Locate the cell with the specified text and output its (X, Y) center coordinate. 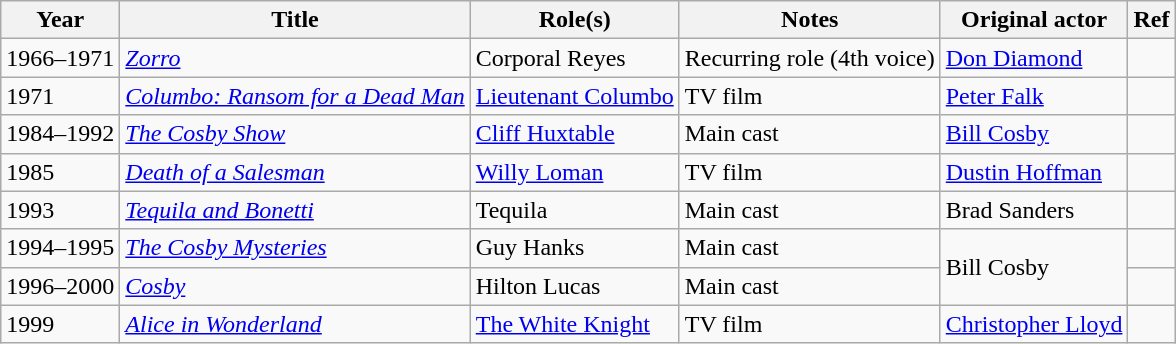
1971 (60, 96)
1996–2000 (60, 286)
1993 (60, 210)
1984–1992 (60, 134)
Original actor (1034, 20)
1994–1995 (60, 248)
Brad Sanders (1034, 210)
Corporal Reyes (574, 58)
Guy Hanks (574, 248)
Death of a Salesman (295, 172)
Alice in Wonderland (295, 324)
Cliff Huxtable (574, 134)
The White Knight (574, 324)
Notes (810, 20)
Title (295, 20)
The Cosby Mysteries (295, 248)
Lieutenant Columbo (574, 96)
Columbo: Ransom for a Dead Man (295, 96)
Cosby (295, 286)
Peter Falk (1034, 96)
Christopher Lloyd (1034, 324)
The Cosby Show (295, 134)
Willy Loman (574, 172)
1985 (60, 172)
Year (60, 20)
1966–1971 (60, 58)
Zorro (295, 58)
Don Diamond (1034, 58)
Hilton Lucas (574, 286)
Tequila and Bonetti (295, 210)
1999 (60, 324)
Tequila (574, 210)
Dustin Hoffman (1034, 172)
Recurring role (4th voice) (810, 58)
Role(s) (574, 20)
Ref (1152, 20)
